Locate the cell with the specified text and output its (x, y) center coordinate. 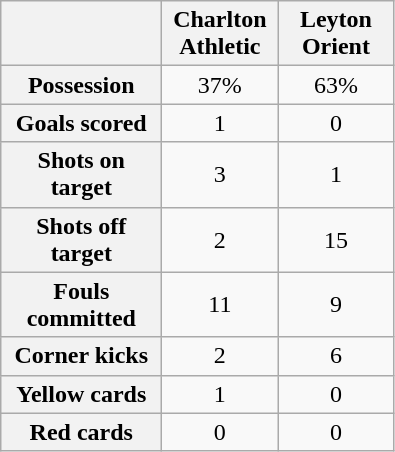
Shots off target (82, 240)
Goals scored (82, 123)
3 (220, 174)
Charlton Athletic (220, 34)
Shots on target (82, 174)
15 (336, 240)
Possession (82, 85)
Fouls committed (82, 304)
37% (220, 85)
Leyton Orient (336, 34)
9 (336, 304)
11 (220, 304)
6 (336, 356)
63% (336, 85)
Corner kicks (82, 356)
Red cards (82, 432)
Yellow cards (82, 394)
